Locate the cell with the specified text and output its (X, Y) center coordinate. 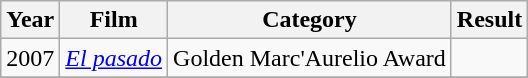
Category (310, 20)
Golden Marc'Aurelio Award (310, 58)
El pasado (114, 58)
2007 (30, 58)
Year (30, 20)
Result (489, 20)
Film (114, 20)
